Capture the cell that displays the provided text and extract its [X, Y] central coordinate. 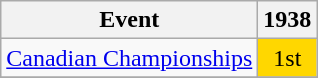
1938 [288, 20]
Canadian Championships [130, 58]
1st [288, 58]
Event [130, 20]
